Return [X, Y] of the center of cell containing provided text 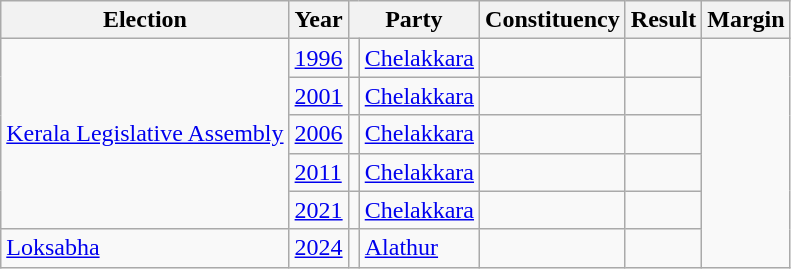
2021 [318, 210]
2011 [318, 172]
2024 [318, 248]
Kerala Legislative Assembly [145, 134]
Year [318, 20]
Margin [746, 20]
Party [414, 20]
Constituency [553, 20]
Election [145, 20]
Result [663, 20]
Alathur [419, 248]
1996 [318, 58]
Loksabha [145, 248]
2006 [318, 134]
2001 [318, 96]
